Search for the cell housing the specified text and yield its (x, y) center coordinate. 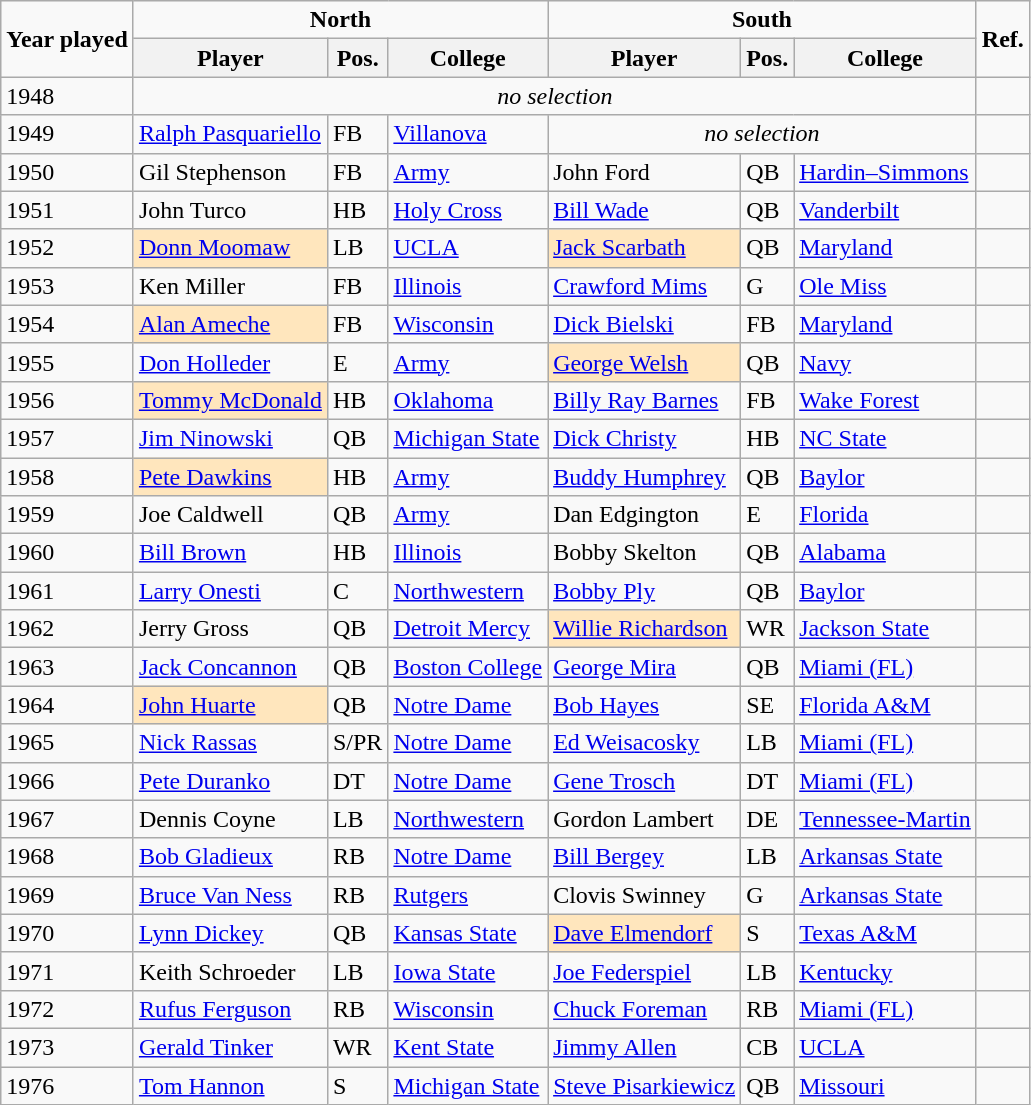
1962 (68, 629)
1948 (68, 96)
Navy (886, 362)
Tommy McDonald (230, 400)
1958 (68, 477)
Dennis Coyne (230, 819)
Dick Christy (644, 438)
Jim Ninowski (230, 438)
South (762, 20)
Detroit Mercy (468, 629)
Gene Trosch (644, 781)
Keith Schroeder (230, 971)
1961 (68, 591)
Bill Brown (230, 553)
Joe Caldwell (230, 515)
1957 (68, 438)
1964 (68, 705)
1973 (68, 1047)
Ole Miss (886, 286)
Nick Rassas (230, 743)
1953 (68, 286)
John Turco (230, 210)
Ed Weisacosky (644, 743)
Donn Moomaw (230, 248)
Kansas State (468, 933)
Oklahoma (468, 400)
Larry Onesti (230, 591)
C (357, 591)
Clovis Swinney (644, 895)
Tom Hannon (230, 1085)
Billy Ray Barnes (644, 400)
SE (768, 705)
Buddy Humphrey (644, 477)
John Ford (644, 172)
Ralph Pasquariello (230, 134)
Bill Wade (644, 210)
Vanderbilt (886, 210)
Year played (68, 39)
Florida A&M (886, 705)
Villanova (468, 134)
Kentucky (886, 971)
Ken Miller (230, 286)
Alabama (886, 553)
Gordon Lambert (644, 819)
Jack Concannon (230, 667)
Bobby Ply (644, 591)
1949 (68, 134)
Dave Elmendorf (644, 933)
1971 (68, 971)
Joe Federspiel (644, 971)
Gil Stephenson (230, 172)
1959 (68, 515)
1956 (68, 400)
1952 (68, 248)
Ref. (1002, 39)
Pete Duranko (230, 781)
Crawford Mims (644, 286)
Rutgers (468, 895)
Pete Dawkins (230, 477)
Don Holleder (230, 362)
Bob Gladieux (230, 857)
1968 (68, 857)
Jerry Gross (230, 629)
Dan Edgington (644, 515)
1967 (68, 819)
1972 (68, 1009)
CB (768, 1047)
1960 (68, 553)
Bobby Skelton (644, 553)
1965 (68, 743)
NC State (886, 438)
Willie Richardson (644, 629)
Wake Forest (886, 400)
1955 (68, 362)
Dick Bielski (644, 324)
Missouri (886, 1085)
Kent State (468, 1047)
John Huarte (230, 705)
1976 (68, 1085)
Rufus Ferguson (230, 1009)
Bill Bergey (644, 857)
1970 (68, 933)
Steve Pisarkiewicz (644, 1085)
George Mira (644, 667)
1969 (68, 895)
1954 (68, 324)
Bruce Van Ness (230, 895)
S/PR (357, 743)
Lynn Dickey (230, 933)
Jimmy Allen (644, 1047)
Hardin–Simmons (886, 172)
Texas A&M (886, 933)
Iowa State (468, 971)
Florida (886, 515)
Tennessee-Martin (886, 819)
DE (768, 819)
1966 (68, 781)
North (340, 20)
Jack Scarbath (644, 248)
Gerald Tinker (230, 1047)
Alan Ameche (230, 324)
1951 (68, 210)
George Welsh (644, 362)
Bob Hayes (644, 705)
Chuck Foreman (644, 1009)
Jackson State (886, 629)
Holy Cross (468, 210)
1963 (68, 667)
Boston College (468, 667)
1950 (68, 172)
